Determine the [x, y] coordinate at the center of the cell enclosing the given text.  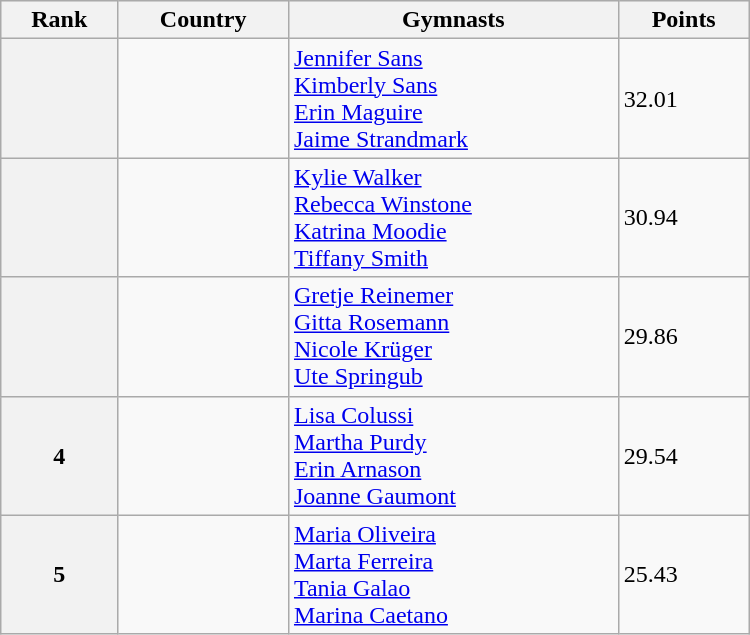
30.94 [684, 218]
Gymnasts [453, 20]
25.43 [684, 574]
Country [204, 20]
4 [60, 456]
5 [60, 574]
Rank [60, 20]
Points [684, 20]
Kylie Walker Rebecca Winstone Katrina Moodie Tiffany Smith [453, 218]
32.01 [684, 98]
Maria Oliveira Marta Ferreira Tania Galao Marina Caetano [453, 574]
Lisa Colussi Martha Purdy Erin Arnason Joanne Gaumont [453, 456]
29.54 [684, 456]
Gretje Reinemer Gitta Rosemann Nicole Krüger Ute Springub [453, 336]
29.86 [684, 336]
Jennifer Sans Kimberly Sans Erin Maguire Jaime Strandmark [453, 98]
